Locate the cell with the specified text and output its [x, y] center coordinate. 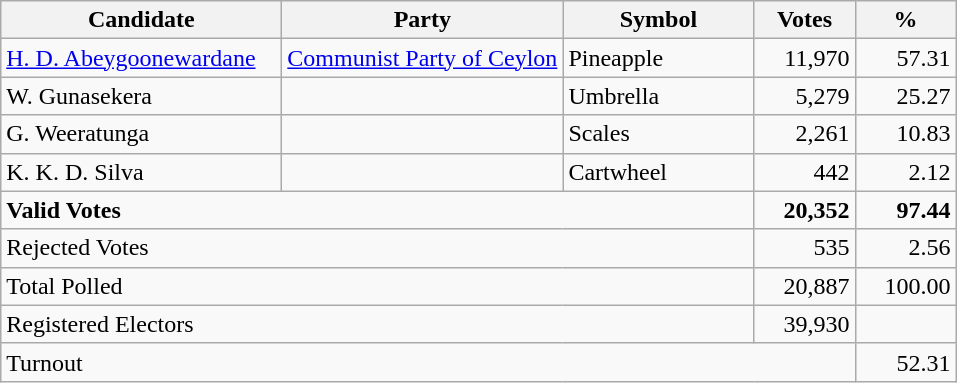
Umbrella [658, 96]
Votes [804, 20]
Rejected Votes [378, 248]
Candidate [142, 20]
535 [804, 248]
97.44 [906, 210]
Registered Electors [378, 324]
W. Gunasekera [142, 96]
39,930 [804, 324]
% [906, 20]
52.31 [906, 362]
11,970 [804, 58]
Valid Votes [378, 210]
10.83 [906, 134]
442 [804, 172]
2.12 [906, 172]
Cartwheel [658, 172]
Total Polled [378, 286]
Party [422, 20]
Communist Party of Ceylon [422, 58]
2,261 [804, 134]
20,352 [804, 210]
H. D. Abeygoonewardane [142, 58]
57.31 [906, 58]
5,279 [804, 96]
2.56 [906, 248]
G. Weeratunga [142, 134]
Pineapple [658, 58]
25.27 [906, 96]
Symbol [658, 20]
20,887 [804, 286]
Scales [658, 134]
100.00 [906, 286]
K. K. D. Silva [142, 172]
Turnout [428, 362]
